Output the [X, Y] coordinate of the center of the cell containing the given text.  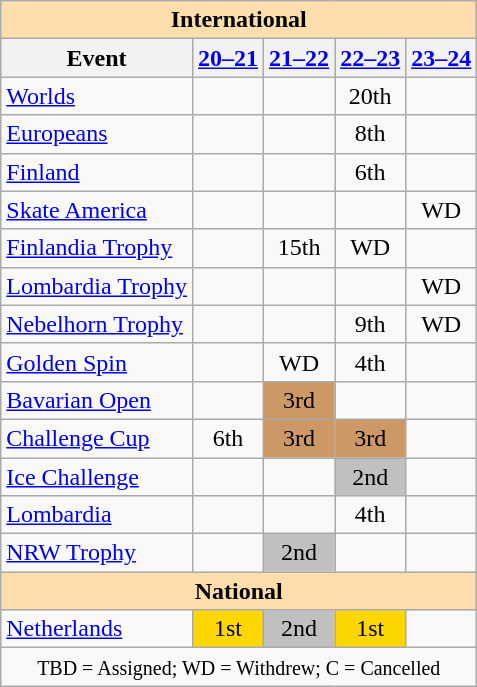
20th [370, 96]
Challenge Cup [97, 438]
International [239, 20]
22–23 [370, 58]
15th [300, 248]
TBD = Assigned; WD = Withdrew; C = Cancelled [239, 667]
Lombardia [97, 515]
Lombardia Trophy [97, 286]
Finland [97, 172]
Nebelhorn Trophy [97, 324]
9th [370, 324]
Worlds [97, 96]
21–22 [300, 58]
Netherlands [97, 629]
Bavarian Open [97, 400]
Skate America [97, 210]
Golden Spin [97, 362]
National [239, 591]
23–24 [442, 58]
Ice Challenge [97, 477]
Europeans [97, 134]
Event [97, 58]
8th [370, 134]
20–21 [228, 58]
Finlandia Trophy [97, 248]
NRW Trophy [97, 553]
